Extract the (X, Y) coordinate from the center of the cell holding the provided text.  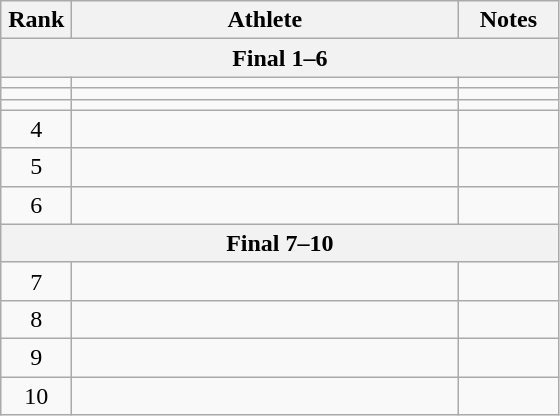
10 (36, 395)
6 (36, 205)
9 (36, 357)
7 (36, 281)
Final 1–6 (280, 58)
Athlete (265, 20)
Notes (508, 20)
Final 7–10 (280, 243)
8 (36, 319)
4 (36, 129)
5 (36, 167)
Rank (36, 20)
